Determine the (x, y) coordinate at the center of the cell enclosing the given text.  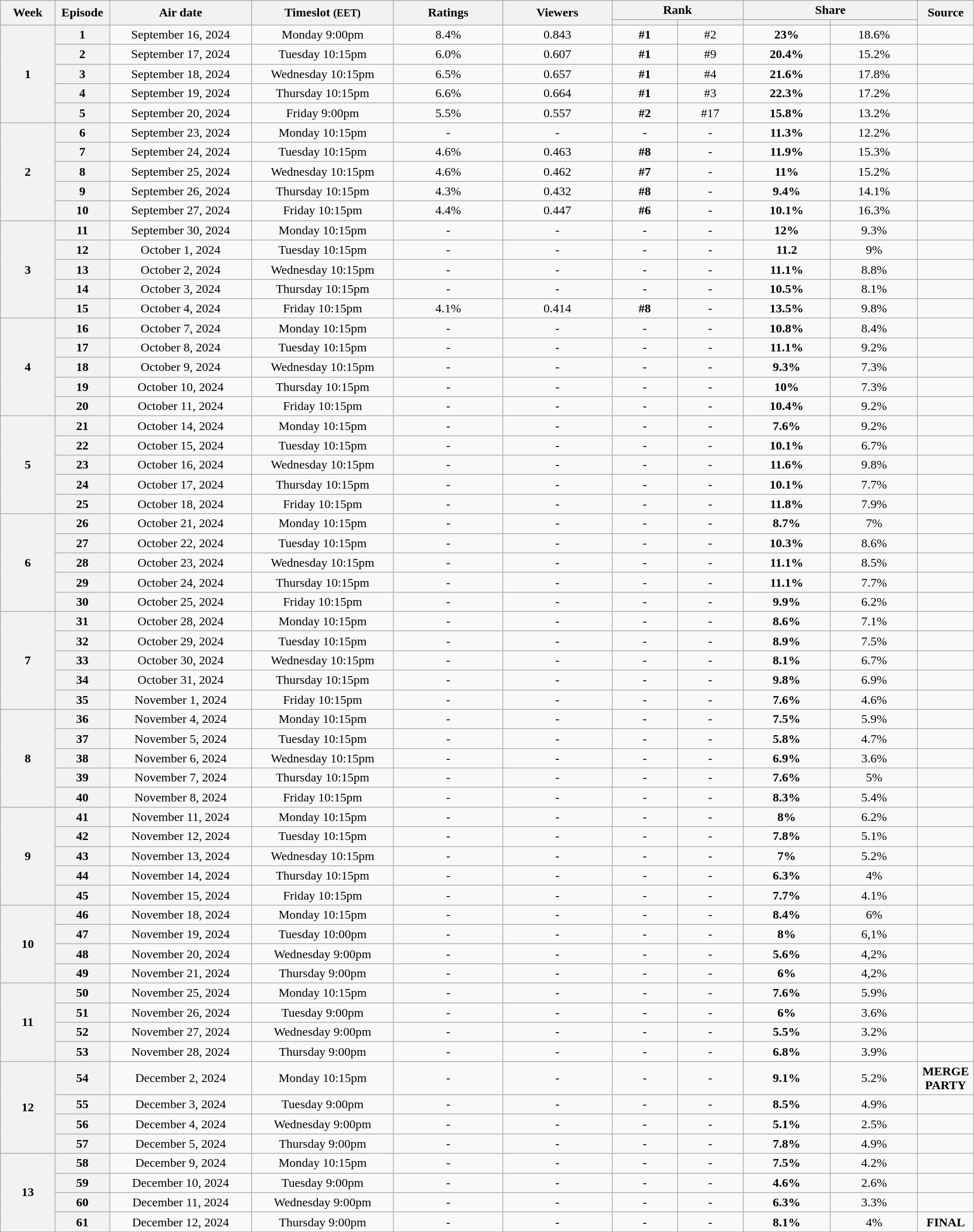
November 20, 2024 (180, 954)
52 (82, 1032)
17.8% (874, 74)
Timeslot (EET) (323, 13)
0.664 (558, 94)
September 20, 2024 (180, 113)
October 1, 2024 (180, 250)
9.1% (786, 1078)
November 25, 2024 (180, 993)
November 11, 2024 (180, 817)
51 (82, 1013)
October 10, 2024 (180, 387)
November 13, 2024 (180, 856)
0.843 (558, 34)
56 (82, 1124)
22 (82, 445)
5% (874, 778)
38 (82, 758)
10.5% (786, 289)
September 18, 2024 (180, 74)
10.3% (786, 543)
October 24, 2024 (180, 582)
October 23, 2024 (180, 563)
September 23, 2024 (180, 133)
4.3% (448, 191)
16.3% (874, 211)
14 (82, 289)
25 (82, 504)
October 9, 2024 (180, 367)
18 (82, 367)
10.8% (786, 328)
5.6% (786, 954)
December 10, 2024 (180, 1183)
October 31, 2024 (180, 680)
FINAL (945, 1222)
November 6, 2024 (180, 758)
September 16, 2024 (180, 34)
October 18, 2024 (180, 504)
11.8% (786, 504)
Week (28, 13)
6,1% (874, 934)
December 3, 2024 (180, 1105)
61 (82, 1222)
Source (945, 13)
13.5% (786, 308)
December 2, 2024 (180, 1078)
19 (82, 387)
15.3% (874, 152)
8.9% (786, 641)
16 (82, 328)
11.2 (786, 250)
November 19, 2024 (180, 934)
2.6% (874, 1183)
4.2% (874, 1163)
11.9% (786, 152)
November 28, 2024 (180, 1052)
October 3, 2024 (180, 289)
October 7, 2024 (180, 328)
50 (82, 993)
12% (786, 230)
4.7% (874, 739)
10.4% (786, 406)
November 7, 2024 (180, 778)
23 (82, 465)
29 (82, 582)
November 18, 2024 (180, 914)
November 14, 2024 (180, 875)
47 (82, 934)
Friday 9:00pm (323, 113)
31 (82, 621)
Monday 9:00pm (323, 34)
17.2% (874, 94)
0.463 (558, 152)
0.657 (558, 74)
October 29, 2024 (180, 641)
57 (82, 1144)
5.4% (874, 797)
September 27, 2024 (180, 211)
October 28, 2024 (180, 621)
December 4, 2024 (180, 1124)
December 11, 2024 (180, 1202)
0.432 (558, 191)
December 5, 2024 (180, 1144)
September 17, 2024 (180, 54)
40 (82, 797)
Air date (180, 13)
December 9, 2024 (180, 1163)
10% (786, 387)
42 (82, 836)
November 5, 2024 (180, 739)
October 2, 2024 (180, 269)
30 (82, 602)
October 16, 2024 (180, 465)
37 (82, 739)
4.4% (448, 211)
15.8% (786, 113)
#6 (645, 211)
September 25, 2024 (180, 172)
9% (874, 250)
36 (82, 719)
53 (82, 1052)
September 24, 2024 (180, 152)
3.3% (874, 1202)
9.9% (786, 602)
November 4, 2024 (180, 719)
27 (82, 543)
October 30, 2024 (180, 660)
November 12, 2024 (180, 836)
September 30, 2024 (180, 230)
23% (786, 34)
7.9% (874, 504)
3.2% (874, 1032)
48 (82, 954)
28 (82, 563)
24 (82, 484)
41 (82, 817)
45 (82, 895)
December 12, 2024 (180, 1222)
#3 (710, 94)
8.3% (786, 797)
8.8% (874, 269)
11.3% (786, 133)
Viewers (558, 13)
43 (82, 856)
49 (82, 973)
6.0% (448, 54)
18.6% (874, 34)
Episode (82, 13)
#7 (645, 172)
October 14, 2024 (180, 426)
21 (82, 426)
58 (82, 1163)
October 22, 2024 (180, 543)
13.2% (874, 113)
September 26, 2024 (180, 191)
#17 (710, 113)
0.557 (558, 113)
3.9% (874, 1052)
6.8% (786, 1052)
0.607 (558, 54)
59 (82, 1183)
November 15, 2024 (180, 895)
0.414 (558, 308)
#4 (710, 74)
November 27, 2024 (180, 1032)
11% (786, 172)
0.462 (558, 172)
7.1% (874, 621)
September 19, 2024 (180, 94)
October 4, 2024 (180, 308)
2.5% (874, 1124)
November 8, 2024 (180, 797)
November 1, 2024 (180, 700)
8.7% (786, 524)
October 11, 2024 (180, 406)
35 (82, 700)
32 (82, 641)
12.2% (874, 133)
39 (82, 778)
60 (82, 1202)
5.8% (786, 739)
MERGE PARTY (945, 1078)
20 (82, 406)
Rank (677, 10)
26 (82, 524)
6.5% (448, 74)
November 21, 2024 (180, 973)
6.6% (448, 94)
22.3% (786, 94)
Share (830, 10)
17 (82, 347)
October 15, 2024 (180, 445)
20.4% (786, 54)
21.6% (786, 74)
October 21, 2024 (180, 524)
November 26, 2024 (180, 1013)
46 (82, 914)
0.447 (558, 211)
October 8, 2024 (180, 347)
11.6% (786, 465)
34 (82, 680)
44 (82, 875)
October 17, 2024 (180, 484)
15 (82, 308)
54 (82, 1078)
Ratings (448, 13)
14.1% (874, 191)
#9 (710, 54)
October 25, 2024 (180, 602)
55 (82, 1105)
9.4% (786, 191)
Tuesday 10:00pm (323, 934)
33 (82, 660)
